Detect which cell encompasses the target text, then output its [x, y] center coordinate. 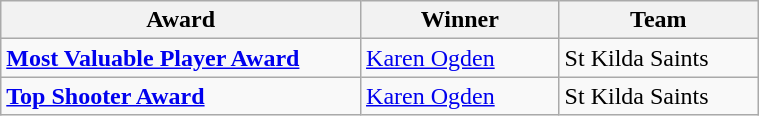
Team [658, 20]
Winner [460, 20]
Award [181, 20]
Top Shooter Award [181, 96]
Most Valuable Player Award [181, 58]
